Identify which cell holds the provided text, then report its (x, y) central coordinate. 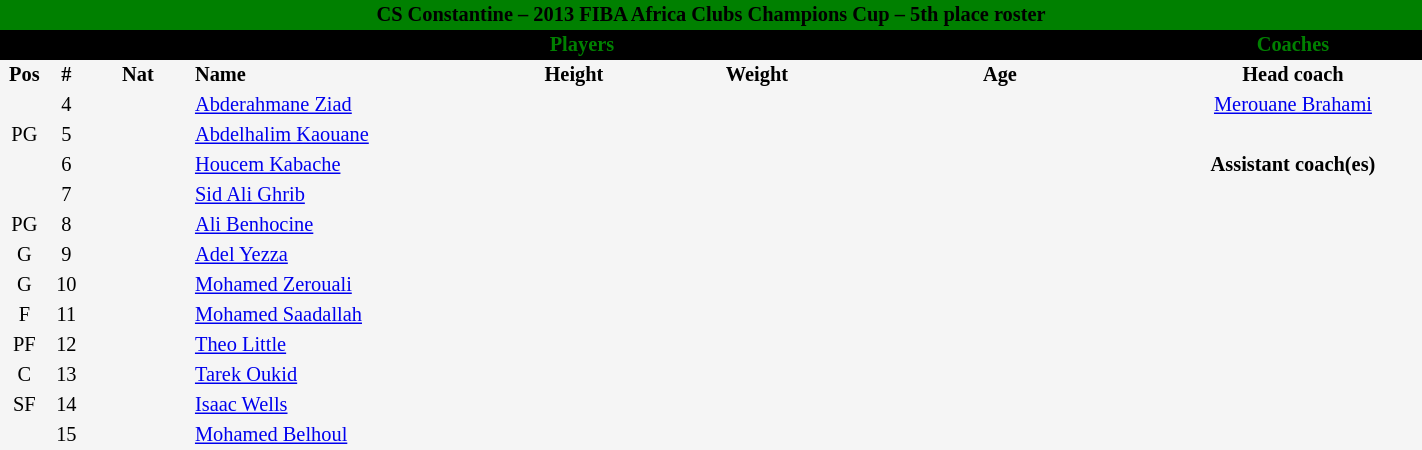
Adel Yezza (331, 255)
7 (66, 195)
6 (66, 165)
Mohamed Zerouali (331, 285)
F (24, 315)
Sid Ali Ghrib (331, 195)
14 (66, 405)
Pos (24, 75)
10 (66, 285)
Height (574, 75)
5 (66, 135)
Ali Benhocine (331, 225)
Theo Little (331, 345)
Mohamed Belhoul (331, 435)
Head coach (1293, 75)
13 (66, 375)
4 (66, 105)
PF (24, 345)
11 (66, 315)
Merouane Brahami (1293, 105)
8 (66, 225)
Abderahmane Ziad (331, 105)
Weight (757, 75)
12 (66, 345)
Coaches (1293, 45)
9 (66, 255)
Mohamed Saadallah (331, 315)
Abdelhalim Kaouane (331, 135)
Age (1000, 75)
Assistant coach(es) (1293, 165)
C (24, 375)
# (66, 75)
Players (582, 45)
Houcem Kabache (331, 165)
15 (66, 435)
Isaac Wells (331, 405)
SF (24, 405)
CS Constantine – 2013 FIBA Africa Clubs Champions Cup – 5th place roster (711, 15)
Tarek Oukid (331, 375)
Nat (138, 75)
Name (331, 75)
